From the cell containing the given text, extract its center point as (X, Y) coordinate. 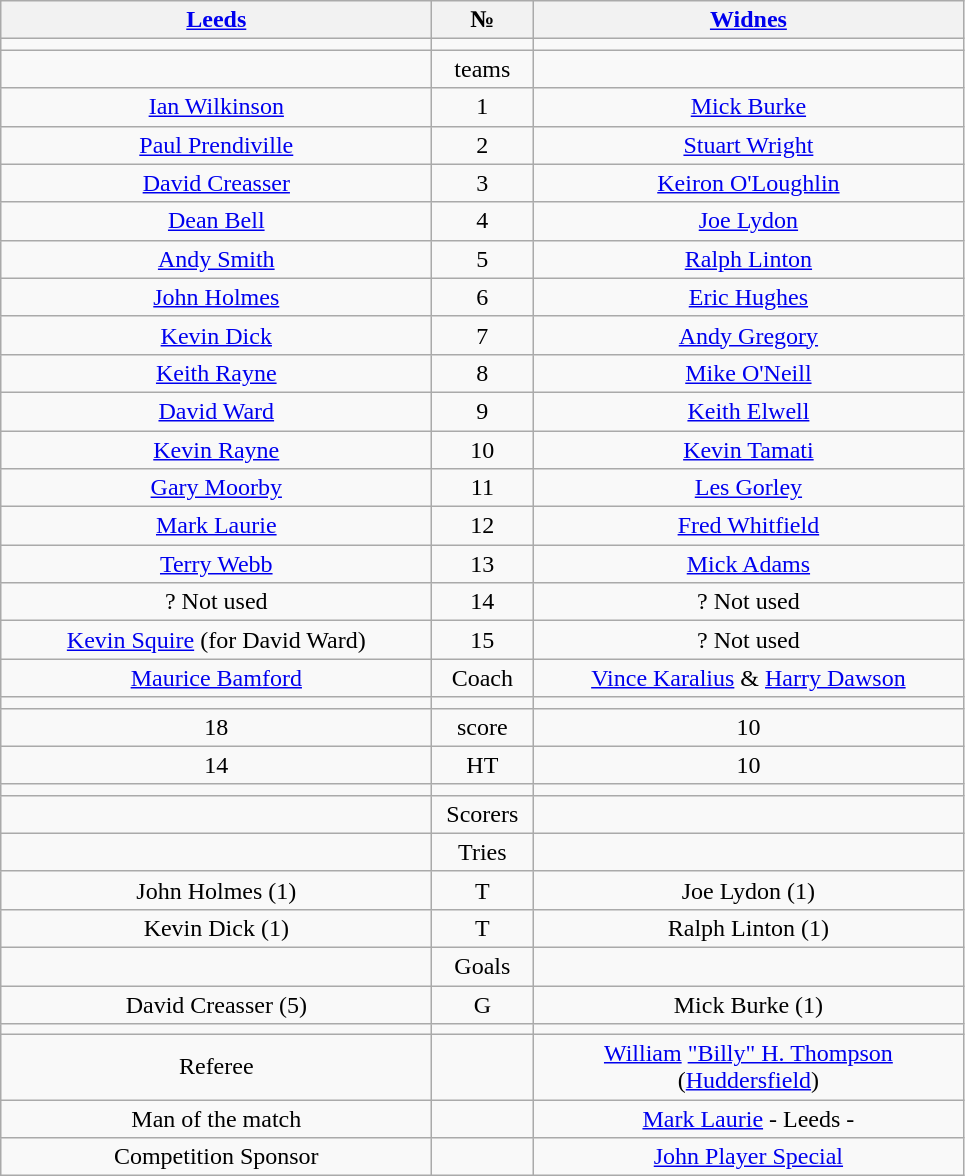
Joe Lydon (748, 221)
Eric Hughes (748, 297)
Coach (482, 678)
Widnes (748, 20)
6 (482, 297)
3 (482, 183)
Mick Burke (1) (748, 1005)
Ralph Linton (1) (748, 928)
Man of the match (216, 1119)
Mick Adams (748, 564)
5 (482, 259)
John Holmes (1) (216, 890)
Referee (216, 1068)
Andy Smith (216, 259)
Kevin Rayne (216, 449)
Fred Whitfield (748, 526)
David Creasser (216, 183)
Tries (482, 852)
Kevin Dick (1) (216, 928)
Mick Burke (748, 107)
12 (482, 526)
18 (216, 727)
Keith Elwell (748, 411)
Les Gorley (748, 488)
Mike O'Neill (748, 373)
Ralph Linton (748, 259)
Kevin Squire (for David Ward) (216, 640)
teams (482, 69)
7 (482, 335)
Terry Webb (216, 564)
Scorers (482, 814)
Vince Karalius & Harry Dawson (748, 678)
John Player Special (748, 1157)
8 (482, 373)
Dean Bell (216, 221)
Competition Sponsor (216, 1157)
Keith Rayne (216, 373)
score (482, 727)
Joe Lydon (1) (748, 890)
4 (482, 221)
13 (482, 564)
Ian Wilkinson (216, 107)
HT (482, 765)
Kevin Tamati (748, 449)
G (482, 1005)
Kevin Dick (216, 335)
Mark Laurie (216, 526)
David Ward (216, 411)
David Creasser (5) (216, 1005)
Leeds (216, 20)
Keiron O'Loughlin (748, 183)
John Holmes (216, 297)
William "Billy" H. Thompson (Huddersfield) (748, 1068)
15 (482, 640)
11 (482, 488)
№ (482, 20)
Paul Prendiville (216, 145)
2 (482, 145)
1 (482, 107)
Andy Gregory (748, 335)
Mark Laurie - Leeds - (748, 1119)
Goals (482, 966)
Gary Moorby (216, 488)
9 (482, 411)
Stuart Wright (748, 145)
Maurice Bamford (216, 678)
